For the text-containing cell, return its midpoint in (X, Y) coordinate format. 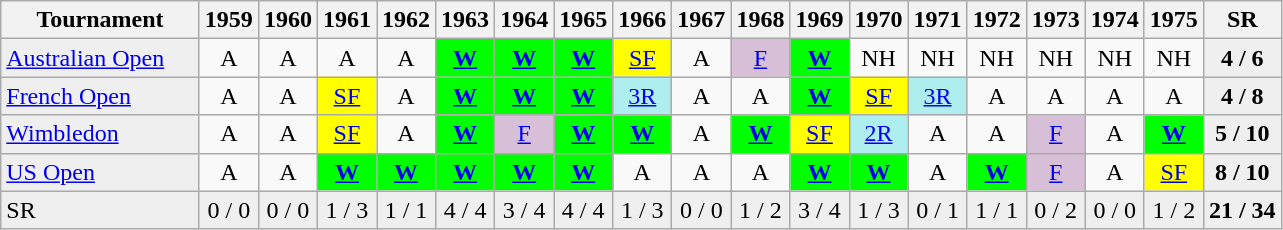
1971 (938, 20)
21 / 34 (1242, 210)
1967 (702, 20)
1970 (878, 20)
1964 (524, 20)
4 / 6 (1242, 58)
1972 (996, 20)
1962 (406, 20)
5 / 10 (1242, 134)
4 / 8 (1242, 96)
1960 (288, 20)
8 / 10 (1242, 172)
1968 (760, 20)
French Open (100, 96)
Tournament (100, 20)
1961 (346, 20)
2R (878, 134)
1975 (1174, 20)
1963 (466, 20)
1974 (1114, 20)
1965 (584, 20)
1966 (642, 20)
US Open (100, 172)
0 / 1 (938, 210)
Wimbledon (100, 134)
1973 (1056, 20)
Australian Open (100, 58)
1969 (820, 20)
0 / 2 (1056, 210)
1959 (228, 20)
